Identify which cell holds the provided text, then report its (x, y) central coordinate. 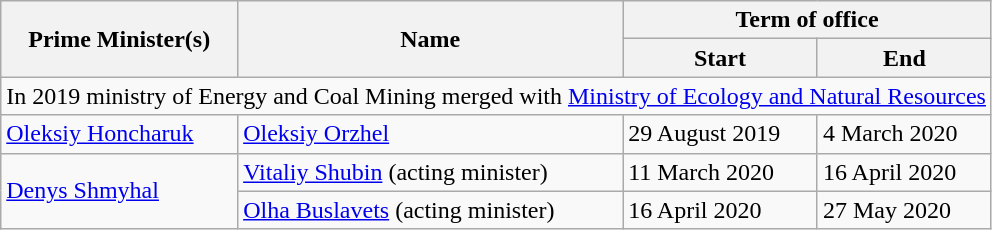
Term of office (808, 20)
Oleksiy Honcharuk (120, 134)
End (904, 58)
Denys Shmyhal (120, 191)
Oleksiy Orzhel (430, 134)
4 March 2020 (904, 134)
Start (720, 58)
Olha Buslavets (acting minister) (430, 210)
Prime Minister(s) (120, 39)
11 March 2020 (720, 172)
Vitaliy Shubin (acting minister) (430, 172)
Name (430, 39)
29 August 2019 (720, 134)
In 2019 ministry of Energy and Coal Mining merged with Ministry of Ecology and Natural Resources (496, 96)
27 May 2020 (904, 210)
